Search for the cell housing the specified text and yield its (X, Y) center coordinate. 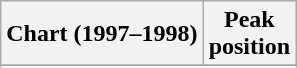
Chart (1997–1998) (102, 34)
Peakposition (249, 34)
